Scan for the cell matching the given text and deliver its (x, y) coordinate at center. 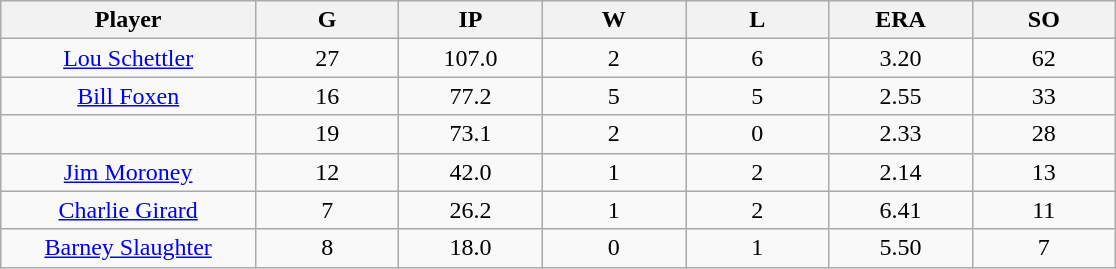
73.1 (470, 134)
Barney Slaughter (128, 248)
2.14 (900, 172)
16 (328, 96)
28 (1044, 134)
27 (328, 58)
107.0 (470, 58)
3.20 (900, 58)
W (614, 20)
Player (128, 20)
19 (328, 134)
33 (1044, 96)
G (328, 20)
13 (1044, 172)
12 (328, 172)
62 (1044, 58)
Lou Schettler (128, 58)
Charlie Girard (128, 210)
L (758, 20)
6 (758, 58)
SO (1044, 20)
IP (470, 20)
Jim Moroney (128, 172)
5.50 (900, 248)
2.33 (900, 134)
11 (1044, 210)
77.2 (470, 96)
Bill Foxen (128, 96)
26.2 (470, 210)
8 (328, 248)
18.0 (470, 248)
ERA (900, 20)
42.0 (470, 172)
2.55 (900, 96)
6.41 (900, 210)
